Provide the [x, y] coordinate of the cell's center where the given text is located.  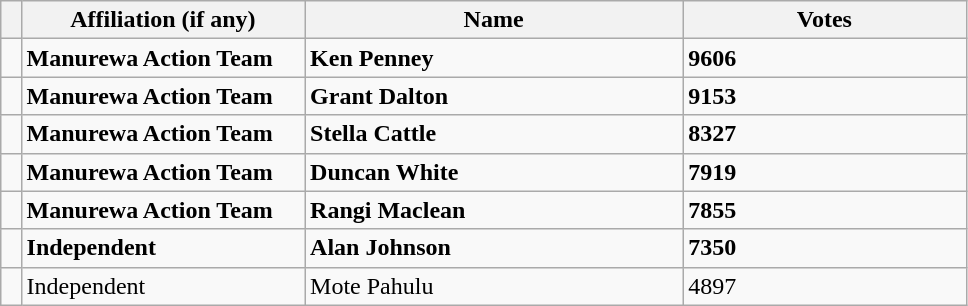
7350 [825, 248]
Grant Dalton [494, 96]
7919 [825, 172]
9153 [825, 96]
Name [494, 20]
Alan Johnson [494, 248]
Affiliation (if any) [163, 20]
Votes [825, 20]
7855 [825, 210]
Duncan White [494, 172]
9606 [825, 58]
Mote Pahulu [494, 286]
Ken Penney [494, 58]
Rangi Maclean [494, 210]
4897 [825, 286]
Stella Cattle [494, 134]
8327 [825, 134]
